Detect which cell encompasses the target text, then output its (x, y) center coordinate. 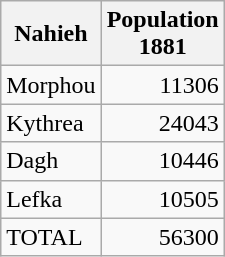
Dagh (51, 161)
10446 (162, 161)
11306 (162, 85)
24043 (162, 123)
TOTAL (51, 237)
10505 (162, 199)
56300 (162, 237)
Population 1881 (162, 34)
Kythrea (51, 123)
Morphou (51, 85)
Nahieh (51, 34)
Lefka (51, 199)
